Capture the cell that displays the provided text and extract its (X, Y) central coordinate. 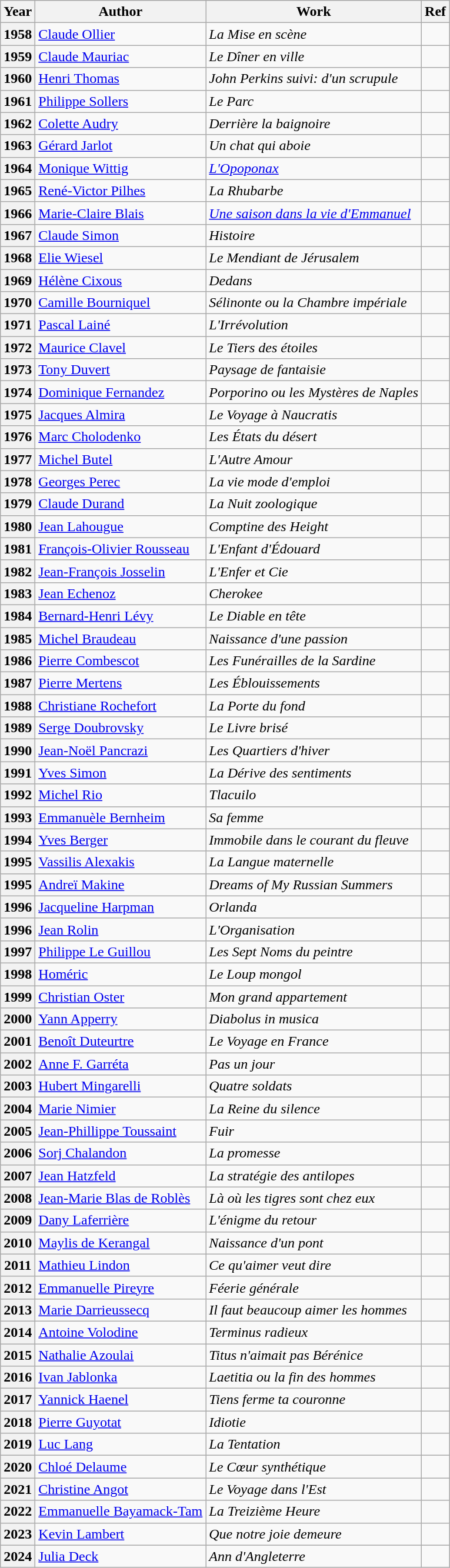
1958 (18, 34)
1991 (18, 773)
Author (121, 12)
1965 (18, 191)
1990 (18, 750)
Philippe Sollers (121, 101)
2005 (18, 1131)
1973 (18, 370)
Laetitia ou la fin des hommes (314, 1377)
Colette Audry (121, 124)
1989 (18, 728)
2011 (18, 1265)
2022 (18, 1512)
La vie mode d'emploi (314, 482)
1982 (18, 571)
Le Voyage en France (314, 1042)
1967 (18, 235)
2015 (18, 1355)
Emmanuelle Bayamack-Tam (121, 1512)
2002 (18, 1064)
Pierre Combescot (121, 661)
1999 (18, 997)
1988 (18, 706)
1959 (18, 56)
1976 (18, 437)
La Reine du silence (314, 1109)
Ce qu'aimer veut dire (314, 1265)
Claude Mauriac (121, 56)
Jacqueline Harpman (121, 907)
Philippe Le Guillou (121, 952)
2000 (18, 1019)
Work (314, 12)
Christiane Rochefort (121, 706)
1979 (18, 504)
Henri Thomas (121, 79)
1969 (18, 281)
1960 (18, 79)
La Porte du fond (314, 706)
L'Irrévolution (314, 325)
1964 (18, 168)
Le Cœur synthétique (314, 1467)
1985 (18, 638)
Orlanda (314, 907)
Emmanuèle Bernheim (121, 818)
1986 (18, 661)
Jean Rolin (121, 929)
Jean-Noël Pancrazi (121, 750)
La Treizième Heure (314, 1512)
Quatre soldats (314, 1086)
René-Victor Pilhes (121, 191)
Terminus radieux (314, 1332)
1972 (18, 348)
1961 (18, 101)
Une saison dans la vie d'Emmanuel (314, 213)
1970 (18, 303)
1974 (18, 392)
L'Enfant d'Édouard (314, 549)
2004 (18, 1109)
La Tentation (314, 1444)
Marc Cholodenko (121, 437)
1998 (18, 974)
La Rhubarbe (314, 191)
Le Tiers des étoiles (314, 348)
Michel Braudeau (121, 638)
2006 (18, 1153)
Jean Hatzfeld (121, 1176)
Le Mendiant de Jérusalem (314, 258)
Les Sept Noms du peintre (314, 952)
2019 (18, 1444)
Georges Perec (121, 482)
1984 (18, 616)
Paysage de fantaisie (314, 370)
Les Éblouissements (314, 683)
Tiens ferme ta couronne (314, 1400)
Le Loup mongol (314, 974)
1966 (18, 213)
Christine Angot (121, 1489)
Tony Duvert (121, 370)
Benoît Duteurtre (121, 1042)
Luc Lang (121, 1444)
Vassilis Alexakis (121, 862)
Antoine Volodine (121, 1332)
Maurice Clavel (121, 348)
2018 (18, 1422)
2013 (18, 1310)
Mon grand appartement (314, 997)
Cherokee (314, 593)
Dedans (314, 281)
Dominique Fernandez (121, 392)
1993 (18, 818)
Le Parc (314, 101)
Camille Bourniquel (121, 303)
Jean Echenoz (121, 593)
Comptine des Height (314, 526)
Claude Durand (121, 504)
2010 (18, 1243)
Marie Nimier (121, 1109)
L'Enfer et Cie (314, 571)
Jean-François Josselin (121, 571)
Un chat qui aboie (314, 146)
Julia Deck (121, 1556)
2017 (18, 1400)
Le Livre brisé (314, 728)
Gérard Jarlot (121, 146)
2008 (18, 1198)
Yves Berger (121, 840)
Sa femme (314, 818)
2020 (18, 1467)
1997 (18, 952)
Les Quartiers d'hiver (314, 750)
Porporino ou les Mystères de Naples (314, 392)
Nathalie Azoulai (121, 1355)
Dreams of My Russian Summers (314, 885)
Le Dîner en ville (314, 56)
Idiotie (314, 1422)
1994 (18, 840)
Michel Rio (121, 795)
Kevin Lambert (121, 1534)
Histoire (314, 235)
Yves Simon (121, 773)
Homéric (121, 974)
Pierre Guyotat (121, 1422)
Les États du désert (314, 437)
1980 (18, 526)
Anne F. Garréta (121, 1064)
2007 (18, 1176)
Sélinonte ou la Chambre impériale (314, 303)
Immobile dans le courant du fleuve (314, 840)
1963 (18, 146)
Ivan Jablonka (121, 1377)
Elie Wiesel (121, 258)
1971 (18, 325)
La Mise en scène (314, 34)
1987 (18, 683)
Hubert Mingarelli (121, 1086)
Claude Simon (121, 235)
2024 (18, 1556)
Andreï Makine (121, 885)
Chloé Delaume (121, 1467)
La promesse (314, 1153)
1981 (18, 549)
L'énigme du retour (314, 1220)
Michel Butel (121, 459)
Il faut beaucoup aimer les hommes (314, 1310)
Serge Doubrovsky (121, 728)
La Langue maternelle (314, 862)
Christian Oster (121, 997)
L'Opoponax (314, 168)
La stratégie des antilopes (314, 1176)
2003 (18, 1086)
Maylis de Kerangal (121, 1243)
Là où les tigres sont chez eux (314, 1198)
Marie Darrieussecq (121, 1310)
Marie-Claire Blais (121, 213)
Jean-Marie Blas de Roblès (121, 1198)
Naissance d'une passion (314, 638)
Le Voyage dans l'Est (314, 1489)
Pascal Lainé (121, 325)
Sorj Chalandon (121, 1153)
Naissance d'un pont (314, 1243)
1968 (18, 258)
Les Funérailles de la Sardine (314, 661)
La Dérive des sentiments (314, 773)
1992 (18, 795)
2023 (18, 1534)
Fuir (314, 1131)
2021 (18, 1489)
2016 (18, 1377)
L'Autre Amour (314, 459)
Le Voyage à Naucratis (314, 415)
Pas un jour (314, 1064)
Emmanuelle Pireyre (121, 1287)
2014 (18, 1332)
2001 (18, 1042)
La Nuit zoologique (314, 504)
Féerie générale (314, 1287)
Dany Laferrière (121, 1220)
John Perkins suivi: d'un scrupule (314, 79)
Tlacuilo (314, 795)
1983 (18, 593)
2009 (18, 1220)
Year (18, 12)
Diabolus in musica (314, 1019)
Mathieu Lindon (121, 1265)
1978 (18, 482)
Ref (435, 12)
Claude Ollier (121, 34)
Monique Wittig (121, 168)
Derrière la baignoire (314, 124)
Jean Lahougue (121, 526)
1977 (18, 459)
Que notre joie demeure (314, 1534)
1962 (18, 124)
Yann Apperry (121, 1019)
Bernard-Henri Lévy (121, 616)
Jean-Phillippe Toussaint (121, 1131)
1975 (18, 415)
Le Diable en tête (314, 616)
François-Olivier Rousseau (121, 549)
Jacques Almira (121, 415)
2012 (18, 1287)
L'Organisation (314, 929)
Yannick Haenel (121, 1400)
Hélène Cixous (121, 281)
Ann d'Angleterre (314, 1556)
Titus n'aimait pas Bérénice (314, 1355)
Pierre Mertens (121, 683)
